Return the (x, y) coordinate for the center point of the cell that contains the specified text.  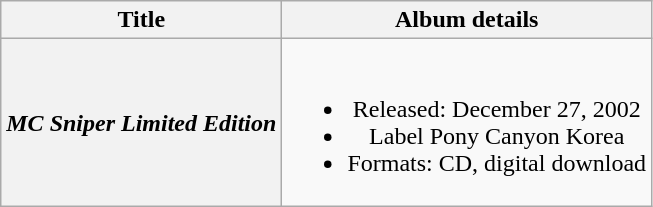
Released: December 27, 2002Label Pony Canyon KoreaFormats: CD, digital download (467, 122)
Title (142, 20)
Album details (467, 20)
MC Sniper Limited Edition (142, 122)
